Determine the (x, y) coordinate at the center of the cell enclosing the given text.  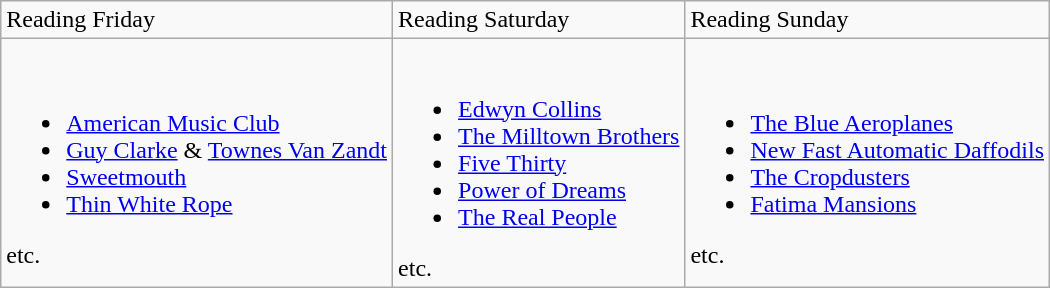
American Music ClubGuy Clarke & Townes Van ZandtSweetmouthThin White Ropeetc. (197, 163)
The Blue AeroplanesNew Fast Automatic DaffodilsThe CropdustersFatima Mansionsetc. (868, 163)
Reading Sunday (868, 20)
Reading Saturday (539, 20)
Edwyn CollinsThe Milltown BrothersFive ThirtyPower of DreamsThe Real Peopleetc. (539, 163)
Reading Friday (197, 20)
